From the cell containing the given text, extract its center point as [x, y] coordinate. 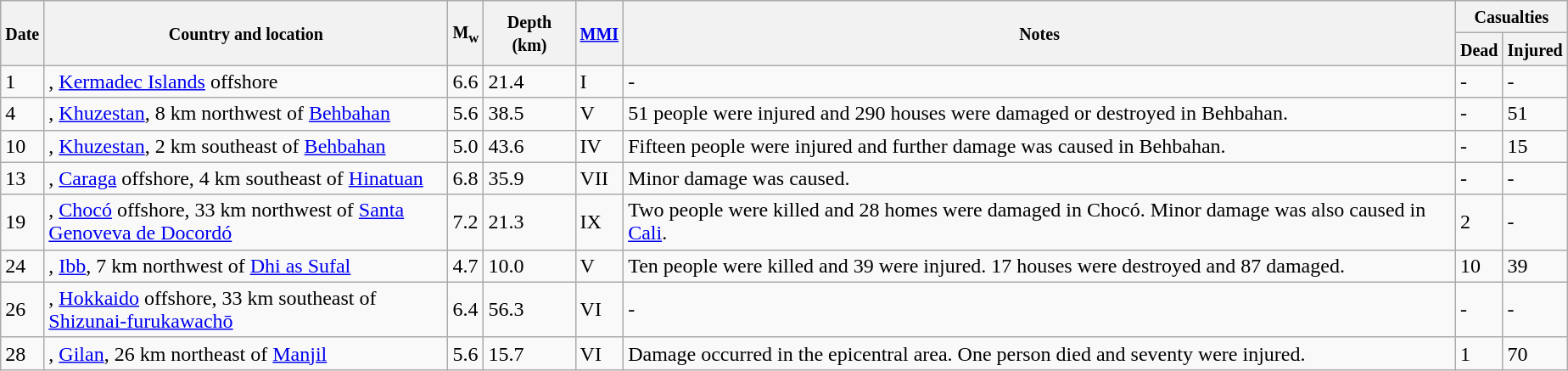
, Chocó offshore, 33 km northwest of Santa Genoveva de Docordó [246, 222]
, Kermadec Islands offshore [246, 82]
Ten people were killed and 39 were injured. 17 houses were destroyed and 87 damaged. [1040, 266]
39 [1535, 266]
Dead [1479, 49]
38.5 [529, 114]
15 [1535, 146]
, Ibb, 7 km northwest of Dhi as Sufal [246, 266]
21.3 [529, 222]
10.0 [529, 266]
, Khuzestan, 2 km southeast of Behbahan [246, 146]
, Khuzestan, 8 km northwest of Behbahan [246, 114]
24 [22, 266]
51 [1535, 114]
Depth (km) [529, 33]
35.9 [529, 178]
MMI [599, 33]
, Hokkaido offshore, 33 km southeast of Shizunai-furukawachō [246, 309]
21.4 [529, 82]
15.7 [529, 353]
IV [599, 146]
2 [1479, 222]
, Gilan, 26 km northeast of Manjil [246, 353]
VII [599, 178]
Damage occurred in the epicentral area. One person died and seventy were injured. [1040, 353]
Mw [466, 33]
Fifteen people were injured and further damage was caused in Behbahan. [1040, 146]
4.7 [466, 266]
4 [22, 114]
28 [22, 353]
13 [22, 178]
70 [1535, 353]
26 [22, 309]
19 [22, 222]
Two people were killed and 28 homes were damaged in Chocó. Minor damage was also caused in Cali. [1040, 222]
IX [599, 222]
I [599, 82]
Date [22, 33]
43.6 [529, 146]
56.3 [529, 309]
, Caraga offshore, 4 km southeast of Hinatuan [246, 178]
5.0 [466, 146]
Casualties [1511, 17]
6.6 [466, 82]
Minor damage was caused. [1040, 178]
6.4 [466, 309]
6.8 [466, 178]
Notes [1040, 33]
Country and location [246, 33]
7.2 [466, 222]
51 people were injured and 290 houses were damaged or destroyed in Behbahan. [1040, 114]
Injured [1535, 49]
